Return the (x, y) coordinate for the center point of the cell that contains the specified text.  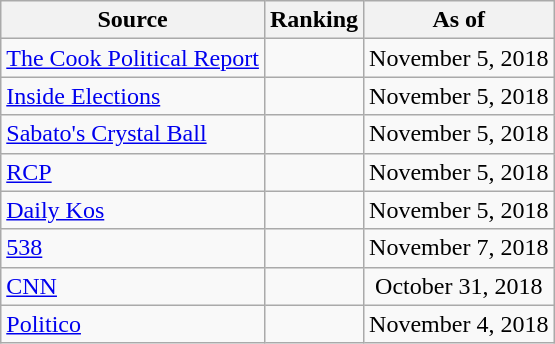
538 (133, 248)
Inside Elections (133, 96)
The Cook Political Report (133, 58)
Daily Kos (133, 210)
As of (459, 20)
Ranking (314, 20)
CNN (133, 286)
RCP (133, 172)
Source (133, 20)
Politico (133, 324)
November 4, 2018 (459, 324)
Sabato's Crystal Ball (133, 134)
November 7, 2018 (459, 248)
October 31, 2018 (459, 286)
